Pinpoint the cell where the given text exists, returning its (X, Y) midpoint coordinate. 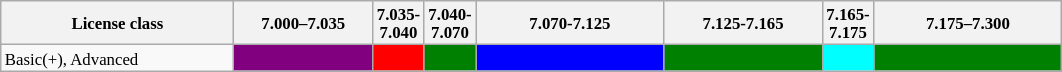
7.125-7.165 (743, 23)
7.000–7.035 (304, 23)
7.070-7.125 (570, 23)
7.175–7.300 (968, 23)
7.035-7.040 (399, 23)
7.040-7.070 (450, 23)
License class (118, 23)
Basic(+), Advanced (118, 58)
7.165-7.175 (848, 23)
